Find where the given text appears and provide that cell's center as (X, Y) coordinate. 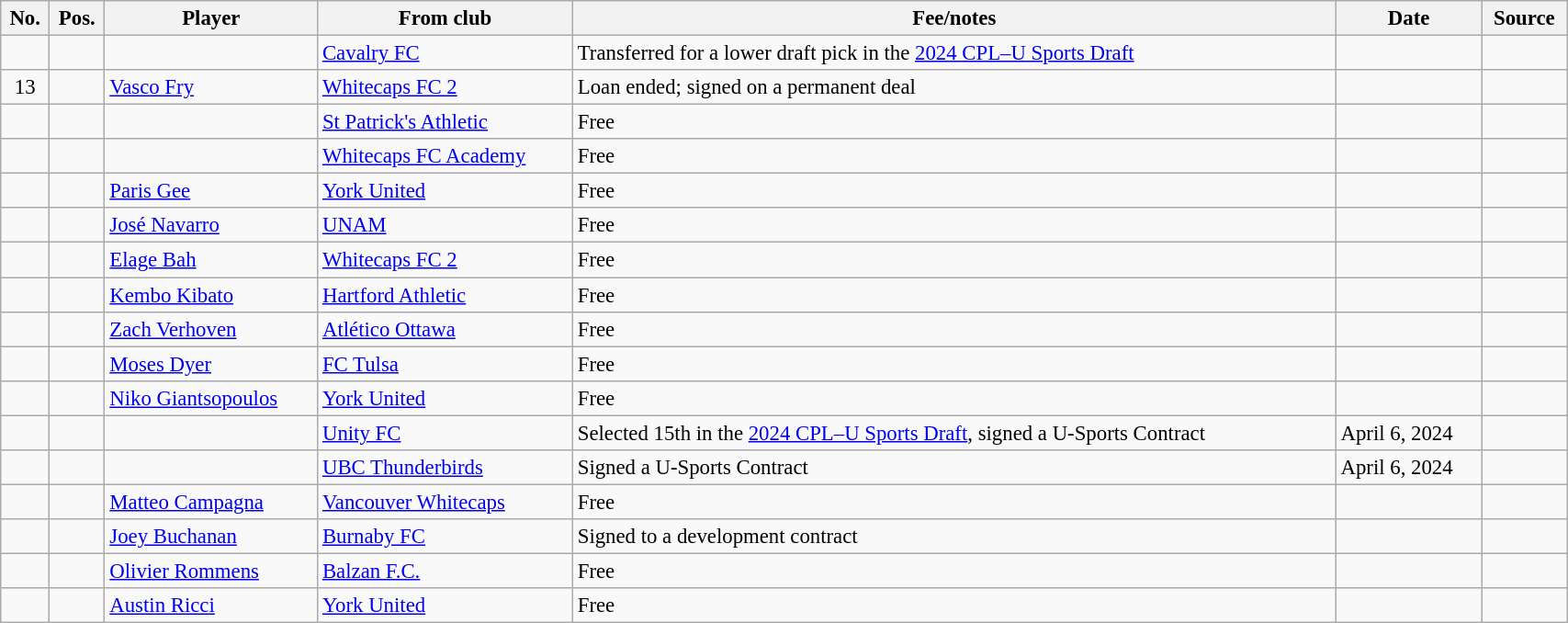
Paris Gee (211, 191)
Selected 15th in the 2024 CPL–U Sports Draft, signed a U-Sports Contract (953, 433)
UNAM (446, 225)
Vasco Fry (211, 87)
Date (1409, 18)
Source (1525, 18)
Olivier Rommens (211, 571)
Vancouver Whitecaps (446, 502)
Pos. (77, 18)
Transferred for a lower draft pick in the 2024 CPL–U Sports Draft (953, 53)
UBC Thunderbirds (446, 468)
13 (26, 87)
Zach Verhoven (211, 329)
Austin Ricci (211, 606)
No. (26, 18)
From club (446, 18)
Kembo Kibato (211, 295)
Signed to a development contract (953, 537)
Atlético Ottawa (446, 329)
St Patrick's Athletic (446, 122)
Unity FC (446, 433)
Fee/notes (953, 18)
Balzan F.C. (446, 571)
Burnaby FC (446, 537)
Whitecaps FC Academy (446, 156)
Cavalry FC (446, 53)
Niko Giantsopoulos (211, 398)
Signed a U-Sports Contract (953, 468)
Loan ended; signed on a permanent deal (953, 87)
Elage Bah (211, 260)
Moses Dyer (211, 364)
José Navarro (211, 225)
FC Tulsa (446, 364)
Hartford Athletic (446, 295)
Player (211, 18)
Joey Buchanan (211, 537)
Matteo Campagna (211, 502)
